Determine the [x, y] coordinate at the center of the cell enclosing the given text.  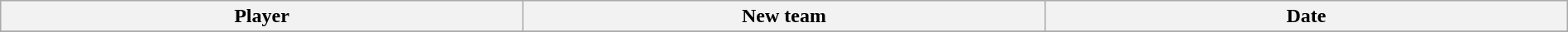
Player [262, 16]
New team [784, 16]
Date [1307, 16]
